Output the [X, Y] coordinate of the center of the cell containing the given text.  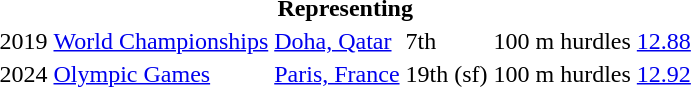
100 m hurdles [562, 41]
Doha, Qatar [337, 41]
7th [446, 41]
World Championships [161, 41]
